Return (X, Y) of the center of cell containing provided text 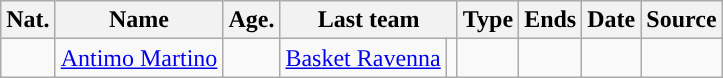
Age. (252, 20)
Type (488, 20)
Date (612, 20)
Last team (368, 20)
Source (682, 20)
Name (139, 20)
Basket Ravenna (363, 58)
Ends (550, 20)
Antimo Martino (139, 58)
Nat. (28, 20)
